Scan for the cell matching the given text and deliver its [x, y] coordinate at center. 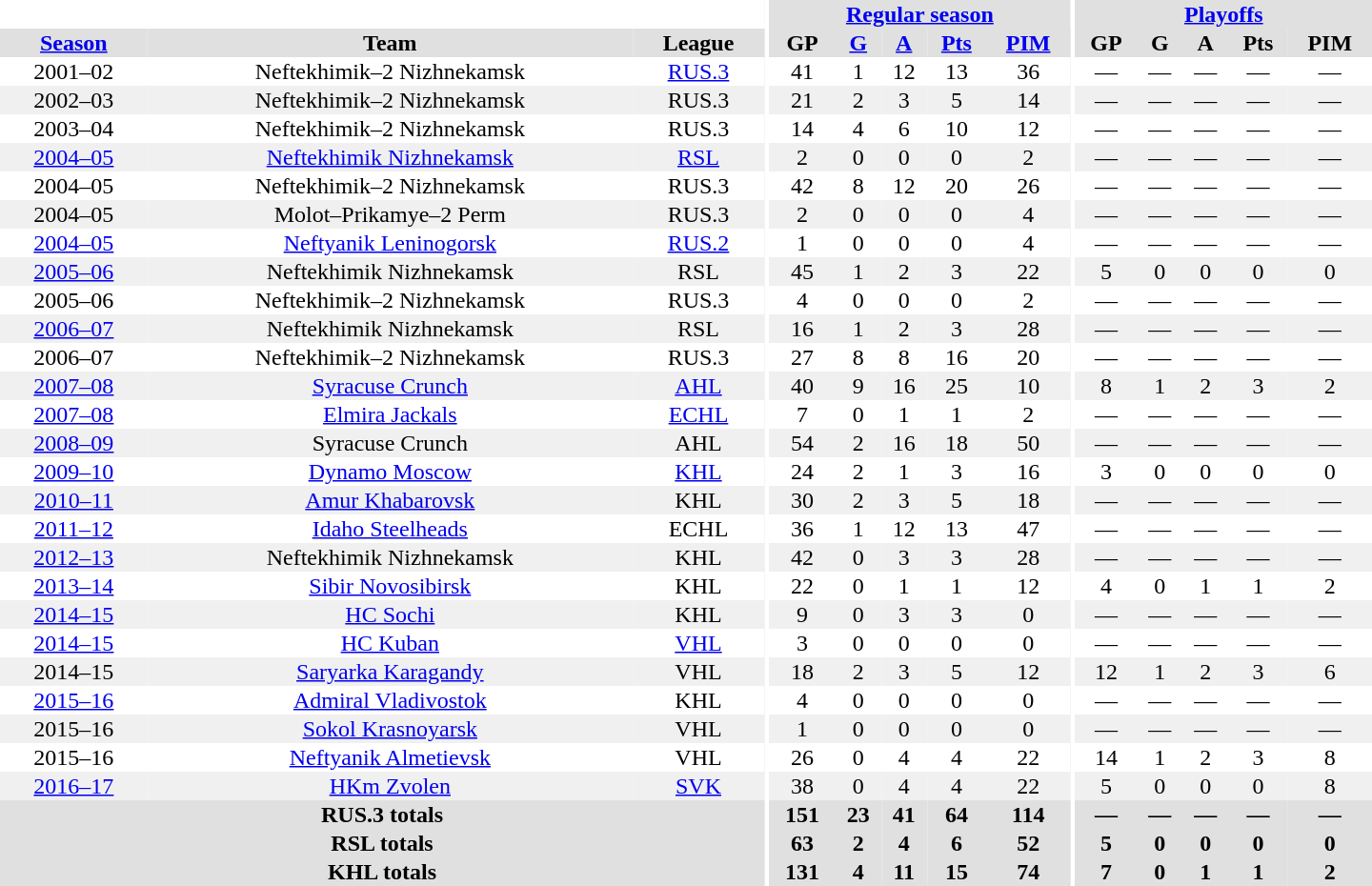
Sokol Krasnoyarsk [391, 729]
23 [858, 815]
15 [957, 872]
Playoffs [1223, 14]
Admiral Vladivostok [391, 700]
SVK [698, 786]
2002–03 [74, 100]
27 [802, 357]
2010–11 [74, 500]
74 [1028, 872]
Saryarka Karagandy [391, 672]
RSL totals [382, 843]
52 [1028, 843]
2016–17 [74, 786]
Neftyanik Almetievsk [391, 757]
KHL totals [382, 872]
RUS.3 totals [382, 815]
HC Sochi [391, 614]
Dynamo Moscow [391, 472]
Team [391, 43]
30 [802, 500]
2009–10 [74, 472]
21 [802, 100]
Molot–Prikamye–2 Perm [391, 214]
2008–09 [74, 443]
11 [904, 872]
HC Kuban [391, 643]
114 [1028, 815]
24 [802, 472]
151 [802, 815]
54 [802, 443]
45 [802, 272]
2013–14 [74, 586]
Idaho Steelheads [391, 529]
2003–04 [74, 129]
Sibir Novosibirsk [391, 586]
League [698, 43]
63 [802, 843]
Season [74, 43]
38 [802, 786]
50 [1028, 443]
64 [957, 815]
RUS.2 [698, 243]
47 [1028, 529]
Regular season [919, 14]
25 [957, 386]
Neftyanik Leninogorsk [391, 243]
HKm Zvolen [391, 786]
2001–02 [74, 71]
40 [802, 386]
131 [802, 872]
Amur Khabarovsk [391, 500]
2011–12 [74, 529]
2012–13 [74, 557]
Elmira Jackals [391, 414]
